Return the [x, y] coordinate for the center point of the cell that contains the specified text.  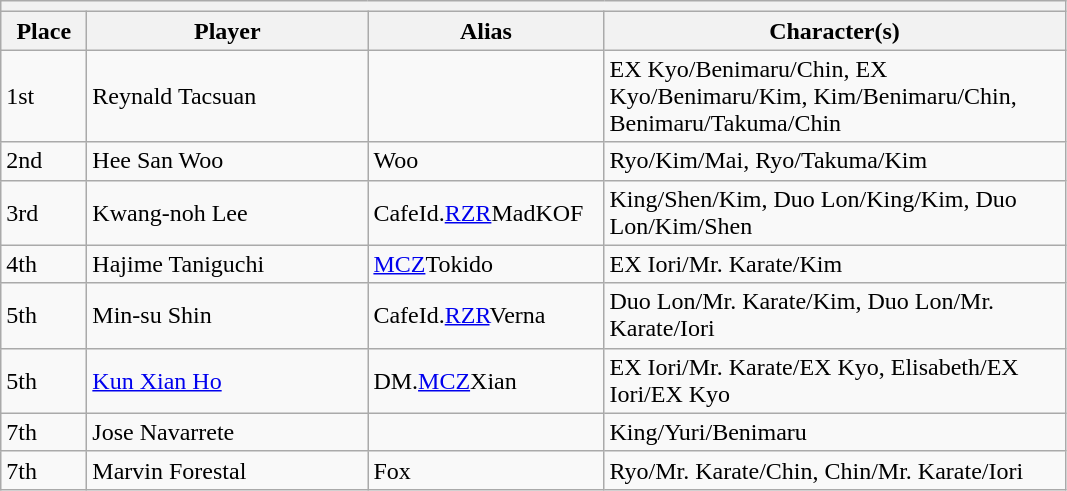
CafeId.RZRVerna [486, 316]
Place [44, 31]
Kwang-noh Lee [228, 212]
Player [228, 31]
EX Iori/Mr. Karate/EX Kyo, Elisabeth/EX Iori/EX Kyo [834, 380]
MCZTokido [486, 264]
Ryo/Mr. Karate/Chin, Chin/Mr. Karate/Iori [834, 470]
Character(s) [834, 31]
King/Yuri/Benimaru [834, 432]
EX Kyo/Benimaru/Chin, EX Kyo/Benimaru/Kim, Kim/Benimaru/Chin, Benimaru/Takuma/Chin [834, 96]
CafeId.RZRMadKOF [486, 212]
King/Shen/Kim, Duo Lon/King/Kim, Duo Lon/Kim/Shen [834, 212]
Min-su Shin [228, 316]
Alias [486, 31]
Jose Navarrete [228, 432]
1st [44, 96]
Woo [486, 161]
Hee San Woo [228, 161]
4th [44, 264]
2nd [44, 161]
Kun Xian Ho [228, 380]
Marvin Forestal [228, 470]
DM.MCZXian [486, 380]
EX Iori/Mr. Karate/Kim [834, 264]
Fox [486, 470]
Hajime Taniguchi [228, 264]
3rd [44, 212]
Duo Lon/Mr. Karate/Kim, Duo Lon/Mr. Karate/Iori [834, 316]
Ryo/Kim/Mai, Ryo/Takuma/Kim [834, 161]
Reynald Tacsuan [228, 96]
